Extract the [X, Y] coordinate from the center of the cell holding the provided text.  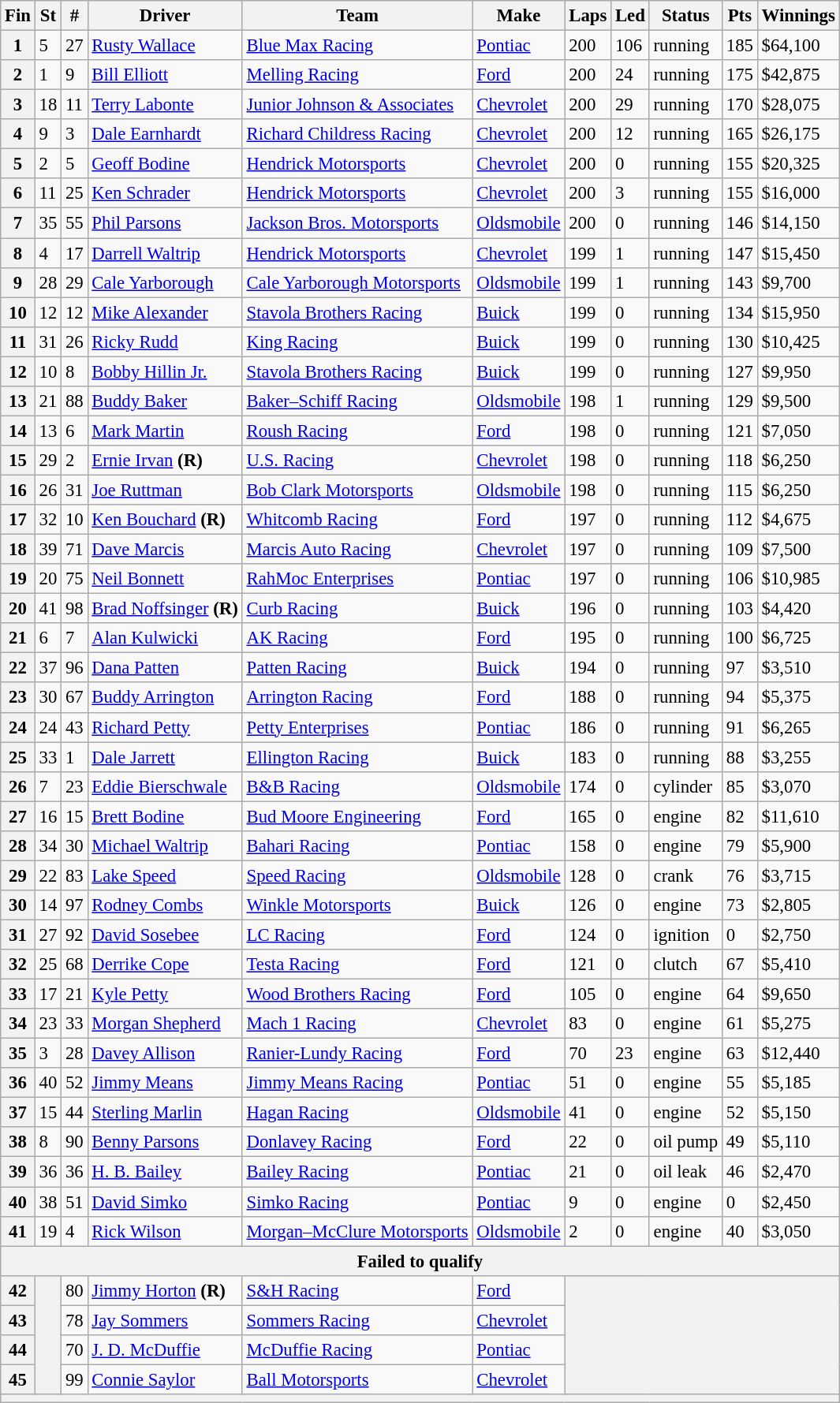
96 [74, 668]
Failed to qualify [420, 1261]
183 [588, 757]
170 [740, 105]
Pts [740, 16]
195 [588, 638]
Make [519, 16]
Blue Max Racing [357, 46]
RahMoc Enterprises [357, 579]
Mark Martin [165, 431]
$9,700 [798, 282]
Buddy Baker [165, 401]
79 [740, 846]
130 [740, 341]
42 [18, 1290]
$10,985 [798, 579]
David Simko [165, 1202]
$4,420 [798, 609]
134 [740, 312]
78 [74, 1320]
oil pump [685, 1143]
ignition [685, 935]
Winnings [798, 16]
Phil Parsons [165, 223]
94 [740, 698]
Brett Bodine [165, 816]
Richard Petty [165, 727]
147 [740, 253]
McDuffie Racing [357, 1350]
$20,325 [798, 164]
Speed Racing [357, 875]
Led [631, 16]
Cale Yarborough [165, 282]
Bill Elliott [165, 75]
146 [740, 223]
oil leak [685, 1172]
Jimmy Means Racing [357, 1083]
Team [357, 16]
$7,500 [798, 550]
115 [740, 490]
Brad Noffsinger (R) [165, 609]
$16,000 [798, 193]
90 [74, 1143]
$11,610 [798, 816]
Ken Bouchard (R) [165, 520]
$5,900 [798, 846]
Ball Motorsports [357, 1379]
76 [740, 875]
Jimmy Means [165, 1083]
Patten Racing [357, 668]
Ernie Irvan (R) [165, 461]
Bailey Racing [357, 1172]
$2,805 [798, 905]
Jimmy Horton (R) [165, 1290]
188 [588, 698]
Baker–Schiff Racing [357, 401]
$42,875 [798, 75]
Neil Bonnett [165, 579]
Rick Wilson [165, 1231]
71 [74, 550]
185 [740, 46]
$5,150 [798, 1113]
Driver [165, 16]
St [47, 16]
Dale Jarrett [165, 757]
Winkle Motorsports [357, 905]
Donlavey Racing [357, 1143]
J. D. McDuffie [165, 1350]
AK Racing [357, 638]
Derrike Cope [165, 965]
Terry Labonte [165, 105]
$5,410 [798, 965]
Fin [18, 16]
Kyle Petty [165, 994]
Wood Brothers Racing [357, 994]
92 [74, 935]
Mike Alexander [165, 312]
S&H Racing [357, 1290]
$64,100 [798, 46]
Rodney Combs [165, 905]
Bud Moore Engineering [357, 816]
128 [588, 875]
LC Racing [357, 935]
$3,050 [798, 1231]
Sterling Marlin [165, 1113]
Morgan Shepherd [165, 1024]
80 [74, 1290]
Lake Speed [165, 875]
Ricky Rudd [165, 341]
$15,450 [798, 253]
Dana Patten [165, 668]
clutch [685, 965]
Bahari Racing [357, 846]
Arrington Racing [357, 698]
174 [588, 786]
$9,500 [798, 401]
Darrell Waltrip [165, 253]
Sommers Racing [357, 1320]
Mach 1 Racing [357, 1024]
$9,950 [798, 371]
Whitcomb Racing [357, 520]
$3,255 [798, 757]
Davey Allison [165, 1054]
103 [740, 609]
$2,450 [798, 1202]
$5,275 [798, 1024]
Dave Marcis [165, 550]
Marcis Auto Racing [357, 550]
King Racing [357, 341]
Geoff Bodine [165, 164]
75 [74, 579]
100 [740, 638]
Ken Schrader [165, 193]
143 [740, 282]
$6,265 [798, 727]
$10,425 [798, 341]
99 [74, 1379]
Buddy Arrington [165, 698]
194 [588, 668]
$12,440 [798, 1054]
Cale Yarborough Motorsports [357, 282]
$3,715 [798, 875]
$3,070 [798, 786]
158 [588, 846]
$7,050 [798, 431]
Eddie Bierschwale [165, 786]
175 [740, 75]
$3,510 [798, 668]
Michael Waltrip [165, 846]
David Sosebee [165, 935]
Hagan Racing [357, 1113]
Curb Racing [357, 609]
Dale Earnhardt [165, 134]
$6,725 [798, 638]
Rusty Wallace [165, 46]
$9,650 [798, 994]
118 [740, 461]
$26,175 [798, 134]
126 [588, 905]
85 [740, 786]
91 [740, 727]
Jackson Bros. Motorsports [357, 223]
cylinder [685, 786]
109 [740, 550]
Joe Ruttman [165, 490]
Bob Clark Motorsports [357, 490]
H. B. Bailey [165, 1172]
$14,150 [798, 223]
186 [588, 727]
Status [685, 16]
Ellington Racing [357, 757]
Roush Racing [357, 431]
Alan Kulwicki [165, 638]
B&B Racing [357, 786]
$15,950 [798, 312]
Benny Parsons [165, 1143]
$4,675 [798, 520]
Simko Racing [357, 1202]
$5,185 [798, 1083]
$5,110 [798, 1143]
46 [740, 1172]
$5,375 [798, 698]
129 [740, 401]
# [74, 16]
124 [588, 935]
Ranier-Lundy Racing [357, 1054]
49 [740, 1143]
196 [588, 609]
127 [740, 371]
68 [74, 965]
105 [588, 994]
73 [740, 905]
$2,750 [798, 935]
Petty Enterprises [357, 727]
64 [740, 994]
Testa Racing [357, 965]
Bobby Hillin Jr. [165, 371]
Connie Saylor [165, 1379]
Junior Johnson & Associates [357, 105]
$2,470 [798, 1172]
63 [740, 1054]
Jay Sommers [165, 1320]
98 [74, 609]
61 [740, 1024]
112 [740, 520]
Laps [588, 16]
82 [740, 816]
U.S. Racing [357, 461]
$28,075 [798, 105]
Melling Racing [357, 75]
crank [685, 875]
45 [18, 1379]
Richard Childress Racing [357, 134]
Morgan–McClure Motorsports [357, 1231]
